From the cell containing the given text, extract its center point as (x, y) coordinate. 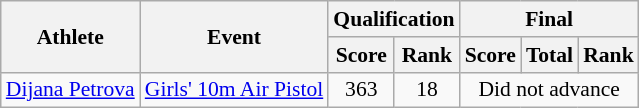
Did not advance (550, 90)
18 (426, 90)
Athlete (70, 36)
Total (550, 55)
363 (361, 90)
Final (550, 19)
Dijana Petrova (70, 90)
Qualification (394, 19)
Girls' 10m Air Pistol (234, 90)
Event (234, 36)
